Capture the cell that displays the provided text and extract its (x, y) central coordinate. 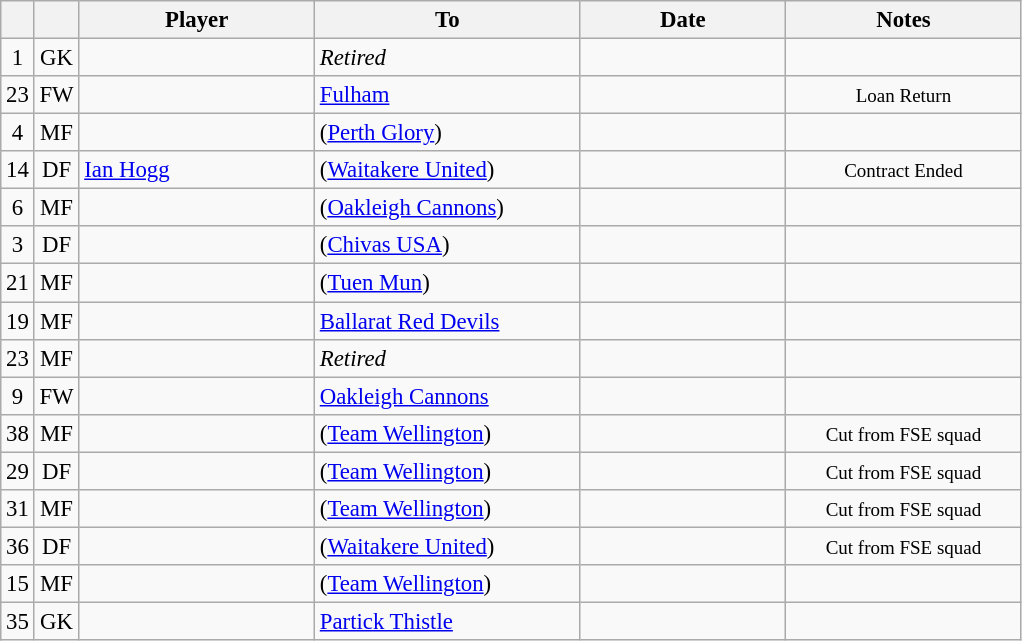
4 (18, 133)
Player (197, 20)
(Tuen Mun) (447, 283)
38 (18, 433)
(Perth Glory) (447, 133)
31 (18, 509)
9 (18, 396)
21 (18, 283)
29 (18, 471)
Partick Thistle (447, 621)
Date (683, 20)
3 (18, 245)
1 (18, 58)
6 (18, 208)
Loan Return (904, 95)
Contract Ended (904, 170)
14 (18, 170)
15 (18, 584)
(Oakleigh Cannons) (447, 208)
Ballarat Red Devils (447, 321)
Fulham (447, 95)
35 (18, 621)
To (447, 20)
Ian Hogg (197, 170)
(Chivas USA) (447, 245)
Oakleigh Cannons (447, 396)
19 (18, 321)
Notes (904, 20)
36 (18, 546)
